From the cell containing the given text, extract its center point as (x, y) coordinate. 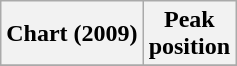
Peakposition (189, 34)
Chart (2009) (72, 34)
